Provide the (x, y) coordinate of the cell's center where the given text is located.  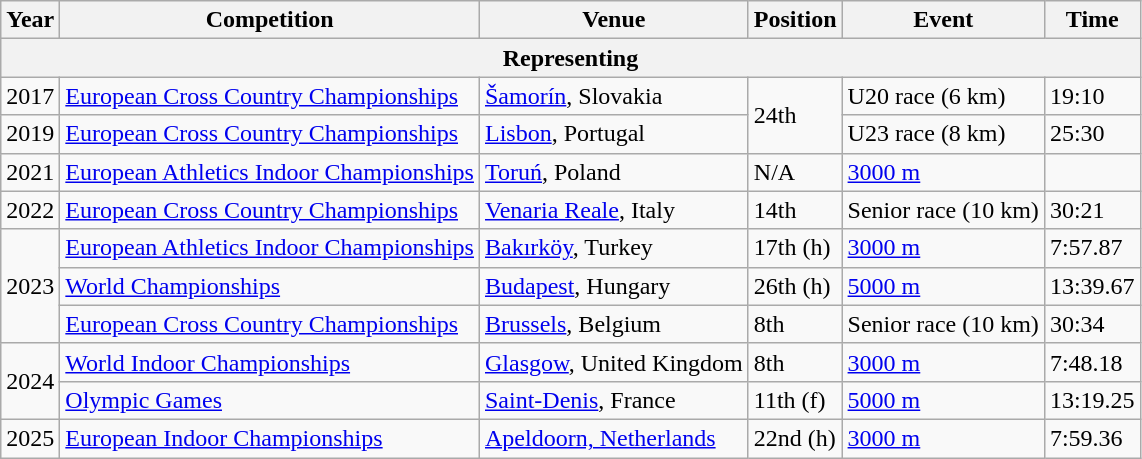
Time (1092, 20)
U23 race (8 km) (943, 134)
World Indoor Championships (270, 362)
Lisbon, Portugal (614, 134)
Venue (614, 20)
Apeldoorn, Netherlands (614, 438)
2025 (30, 438)
Saint-Denis, France (614, 400)
2021 (30, 172)
2024 (30, 381)
11th (f) (795, 400)
Glasgow, United Kingdom (614, 362)
7:57.87 (1092, 248)
17th (h) (795, 248)
25:30 (1092, 134)
European Indoor Championships (270, 438)
Event (943, 20)
30:34 (1092, 324)
2023 (30, 286)
U20 race (6 km) (943, 96)
World Championships (270, 286)
2019 (30, 134)
N/A (795, 172)
13:39.67 (1092, 286)
Brussels, Belgium (614, 324)
2017 (30, 96)
Budapest, Hungary (614, 286)
7:48.18 (1092, 362)
7:59.36 (1092, 438)
22nd (h) (795, 438)
Venaria Reale, Italy (614, 210)
Toruń, Poland (614, 172)
24th (795, 115)
30:21 (1092, 210)
Olympic Games (270, 400)
2022 (30, 210)
Šamorín, Slovakia (614, 96)
Competition (270, 20)
26th (h) (795, 286)
Bakırköy, Turkey (614, 248)
Representing (570, 58)
14th (795, 210)
Year (30, 20)
Position (795, 20)
19:10 (1092, 96)
13:19.25 (1092, 400)
